Return [x, y] of the center of cell containing provided text 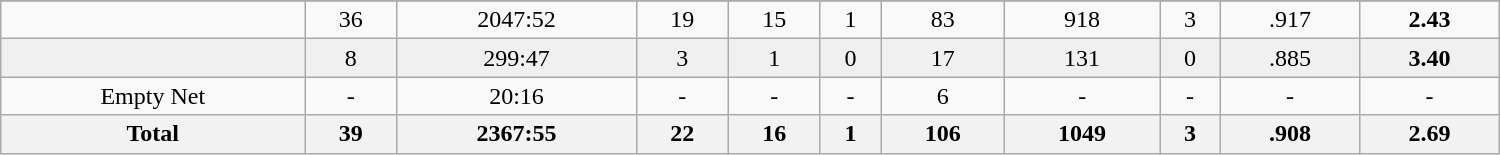
106 [943, 134]
.885 [1290, 58]
Empty Net [153, 96]
36 [351, 20]
17 [943, 58]
8 [351, 58]
2047:52 [516, 20]
2.69 [1430, 134]
2367:55 [516, 134]
2.43 [1430, 20]
6 [943, 96]
Total [153, 134]
299:47 [516, 58]
16 [774, 134]
20:16 [516, 96]
.917 [1290, 20]
22 [682, 134]
39 [351, 134]
.908 [1290, 134]
83 [943, 20]
3.40 [1430, 58]
15 [774, 20]
1049 [1082, 134]
19 [682, 20]
918 [1082, 20]
131 [1082, 58]
